Scan for the cell matching the given text and deliver its [X, Y] coordinate at center. 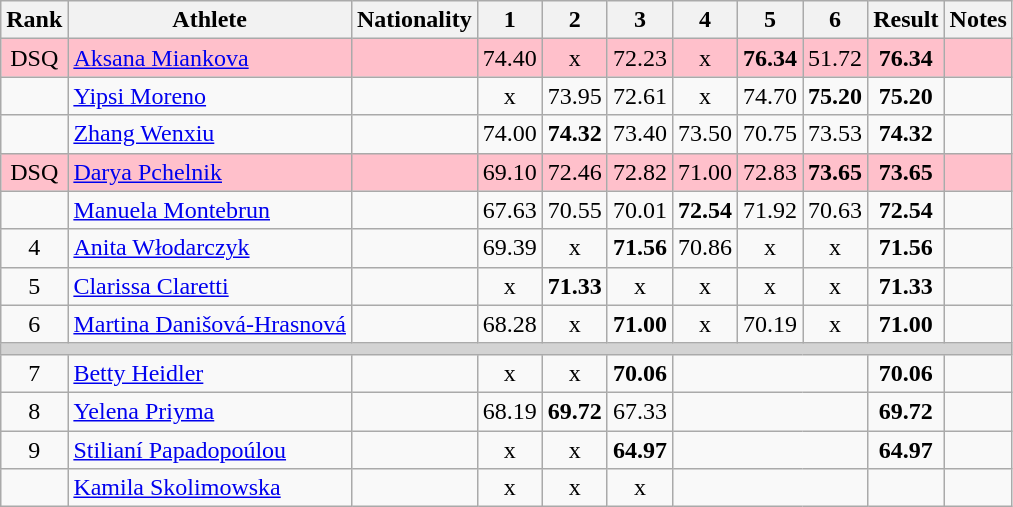
2 [574, 20]
68.28 [510, 324]
Notes [978, 20]
51.72 [836, 58]
Nationality [414, 20]
72.83 [770, 172]
3 [640, 20]
73.40 [640, 134]
67.63 [510, 210]
74.70 [770, 96]
70.01 [640, 210]
70.86 [704, 248]
Betty Heidler [210, 373]
Martina Danišová-Hrasnová [210, 324]
70.19 [770, 324]
9 [34, 449]
Yipsi Moreno [210, 96]
70.63 [836, 210]
74.00 [510, 134]
7 [34, 373]
Anita Włodarczyk [210, 248]
8 [34, 411]
73.95 [574, 96]
70.75 [770, 134]
Aksana Miankova [210, 58]
72.82 [640, 172]
Athlete [210, 20]
67.33 [640, 411]
Stilianí Papadopoúlou [210, 449]
72.23 [640, 58]
Yelena Priyma [210, 411]
Result [906, 20]
Manuela Montebrun [210, 210]
74.40 [510, 58]
Clarissa Claretti [210, 286]
Darya Pchelnik [210, 172]
69.10 [510, 172]
Kamila Skolimowska [210, 488]
70.55 [574, 210]
72.46 [574, 172]
73.50 [704, 134]
73.53 [836, 134]
72.61 [640, 96]
Rank [34, 20]
68.19 [510, 411]
71.92 [770, 210]
69.39 [510, 248]
Zhang Wenxiu [210, 134]
1 [510, 20]
